Search for the cell housing the specified text and yield its (x, y) center coordinate. 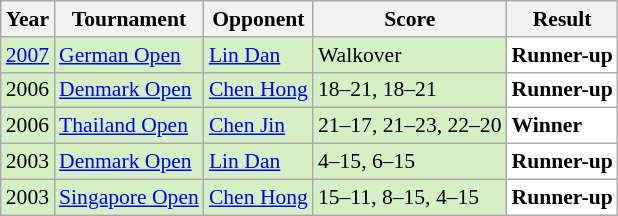
4–15, 6–15 (410, 162)
15–11, 8–15, 4–15 (410, 197)
Chen Jin (258, 126)
Tournament (129, 19)
Opponent (258, 19)
Walkover (410, 55)
Score (410, 19)
18–21, 18–21 (410, 90)
2007 (28, 55)
Thailand Open (129, 126)
Result (562, 19)
Singapore Open (129, 197)
Winner (562, 126)
Year (28, 19)
21–17, 21–23, 22–20 (410, 126)
German Open (129, 55)
